Return the (x, y) coordinate for the center point of the cell that contains the specified text.  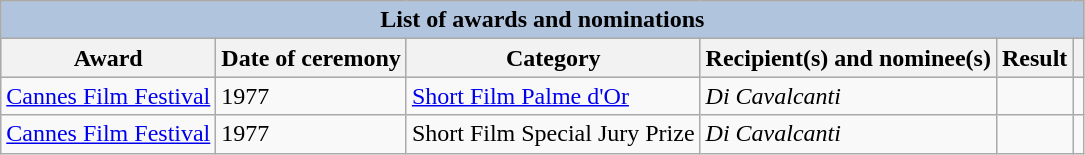
Award (108, 58)
List of awards and nominations (542, 20)
Short Film Special Jury Prize (553, 134)
Recipient(s) and nominee(s) (848, 58)
Date of ceremony (312, 58)
Result (1034, 58)
Category (553, 58)
Short Film Palme d'Or (553, 96)
